Detect which cell encompasses the target text, then output its (x, y) center coordinate. 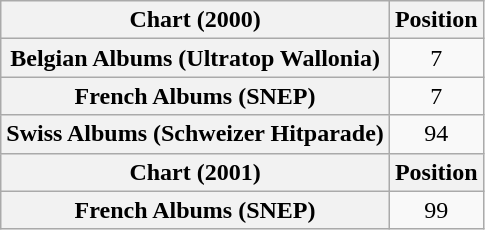
Chart (2001) (196, 172)
Chart (2000) (196, 20)
94 (436, 134)
Belgian Albums (Ultratop Wallonia) (196, 58)
Swiss Albums (Schweizer Hitparade) (196, 134)
99 (436, 210)
